For the text-containing cell, return its midpoint in [X, Y] coordinate format. 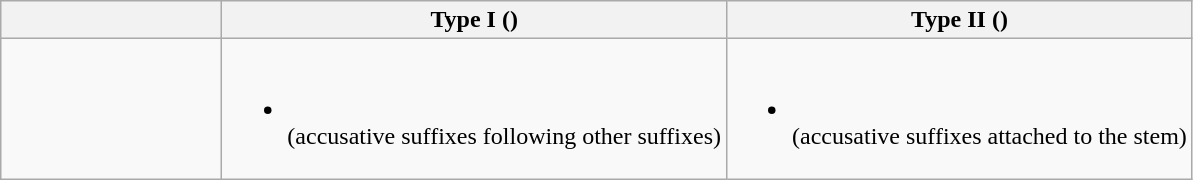
(accusative suffixes attached to the stem) [960, 109]
Type II () [960, 20]
Type I () [474, 20]
(accusative suffixes following other suffixes) [474, 109]
